Provide the (X, Y) coordinate of the cell's center where the given text is located.  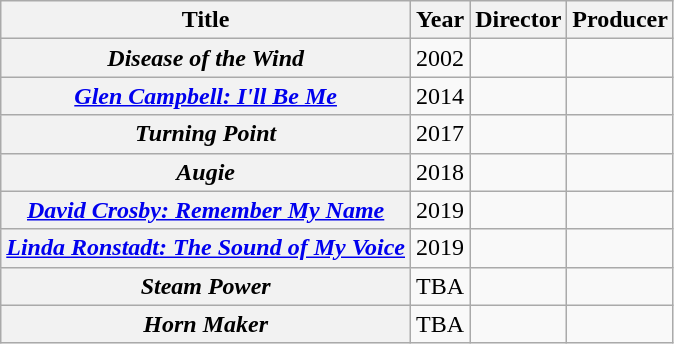
2018 (440, 172)
Title (206, 20)
2014 (440, 96)
Glen Campbell: I'll Be Me (206, 96)
Producer (620, 20)
Linda Ronstadt: The Sound of My Voice (206, 248)
Augie (206, 172)
Horn Maker (206, 324)
2017 (440, 134)
Turning Point (206, 134)
Steam Power (206, 286)
Year (440, 20)
Disease of the Wind (206, 58)
2002 (440, 58)
David Crosby: Remember My Name (206, 210)
Director (518, 20)
